From the cell containing the given text, extract its center point as [X, Y] coordinate. 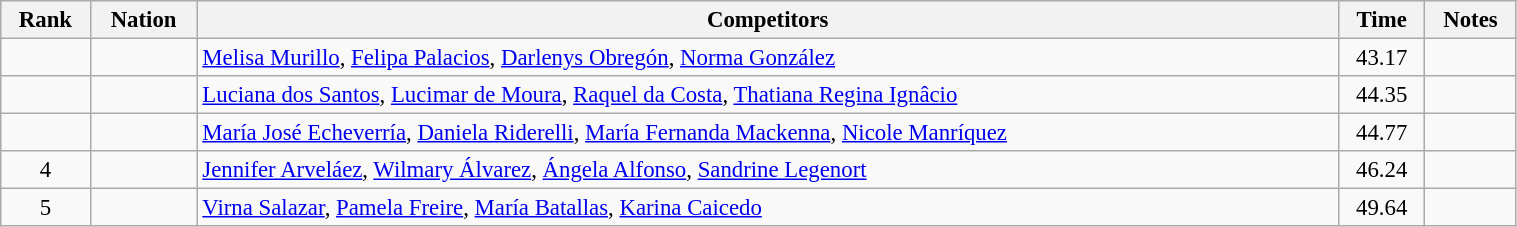
5 [46, 208]
44.77 [1382, 133]
María José Echeverría, Daniela Riderelli, María Fernanda Mackenna, Nicole Manríquez [768, 133]
44.35 [1382, 95]
Notes [1470, 20]
Rank [46, 20]
Virna Salazar, Pamela Freire, María Batallas, Karina Caicedo [768, 208]
49.64 [1382, 208]
46.24 [1382, 170]
Nation [144, 20]
4 [46, 170]
43.17 [1382, 58]
Competitors [768, 20]
Luciana dos Santos, Lucimar de Moura, Raquel da Costa, Thatiana Regina Ignâcio [768, 95]
Time [1382, 20]
Melisa Murillo, Felipa Palacios, Darlenys Obregón, Norma González [768, 58]
Jennifer Arveláez, Wilmary Álvarez, Ángela Alfonso, Sandrine Legenort [768, 170]
